Pinpoint the cell where the given text exists, returning its [x, y] midpoint coordinate. 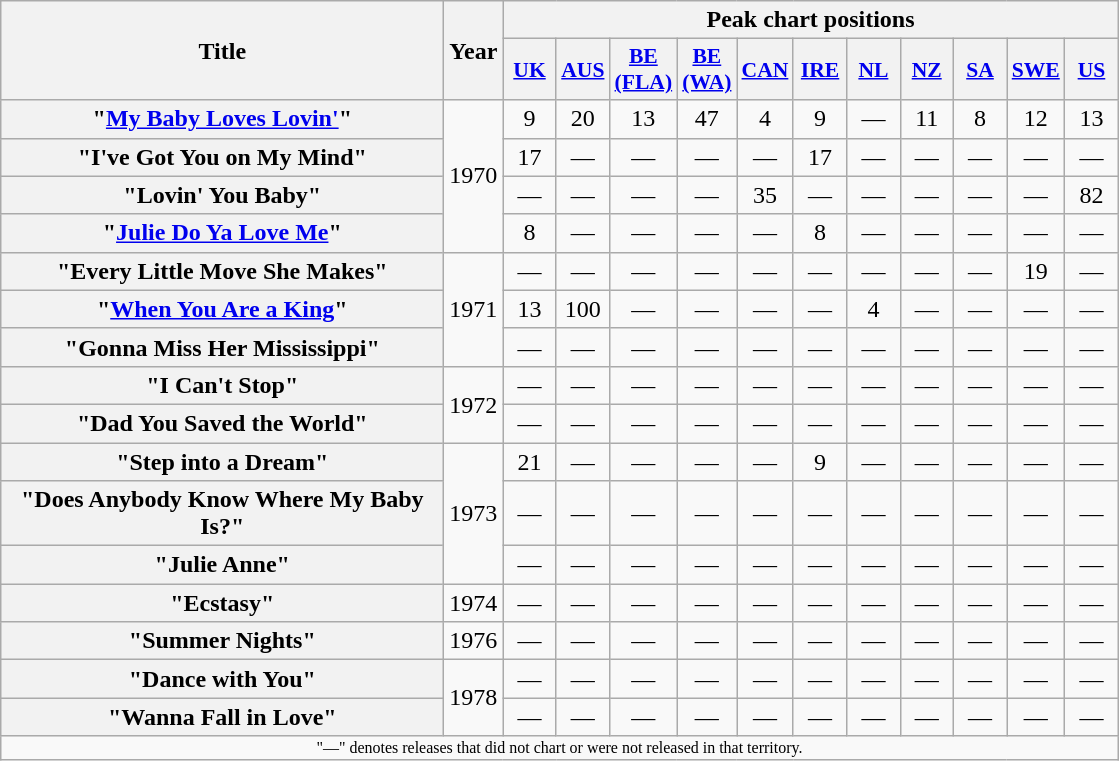
1973 [474, 512]
"Julie Do Ya Love Me" [222, 233]
"Gonna Miss Her Mississippi" [222, 347]
"I Can't Stop" [222, 385]
1974 [474, 603]
"Julie Anne" [222, 565]
1978 [474, 698]
UK [530, 70]
Peak chart positions [810, 20]
"My Baby Loves Lovin'" [222, 119]
"Does Anybody Know Where My Baby Is?" [222, 514]
"Ecstasy" [222, 603]
SA [980, 70]
IRE [820, 70]
"Dad You Saved the World" [222, 423]
BE (FLA) [644, 70]
"Dance with You" [222, 679]
"Step into a Dream" [222, 461]
"Wanna Fall in Love" [222, 717]
Year [474, 50]
21 [530, 461]
1971 [474, 309]
100 [582, 309]
35 [764, 195]
"Every Little Move She Makes" [222, 271]
"Summer Nights" [222, 641]
82 [1092, 195]
CAN [764, 70]
NL [874, 70]
1976 [474, 641]
"When You Are a King" [222, 309]
AUS [582, 70]
NZ [926, 70]
BE (WA) [706, 70]
12 [1036, 119]
US [1092, 70]
1970 [474, 176]
SWE [1036, 70]
"Lovin' You Baby" [222, 195]
20 [582, 119]
1972 [474, 404]
19 [1036, 271]
47 [706, 119]
"I've Got You on My Mind" [222, 157]
11 [926, 119]
"—" denotes releases that did not chart or were not released in that territory. [560, 748]
Title [222, 50]
